Scan for the cell matching the given text and deliver its [x, y] coordinate at center. 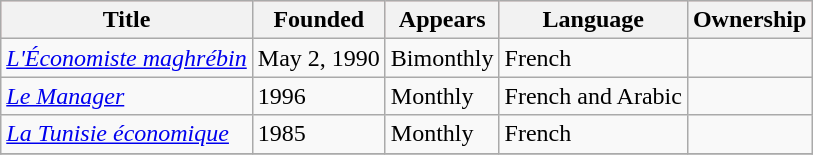
Appears [442, 20]
Founded [318, 20]
Bimonthly [442, 58]
French and Arabic [593, 96]
L'Économiste maghrébin [127, 58]
May 2, 1990 [318, 58]
Language [593, 20]
Title [127, 20]
Le Manager [127, 96]
1985 [318, 134]
La Tunisie économique [127, 134]
Ownership [749, 20]
1996 [318, 96]
